Provide the [X, Y] coordinate of the cell's center where the given text is located.  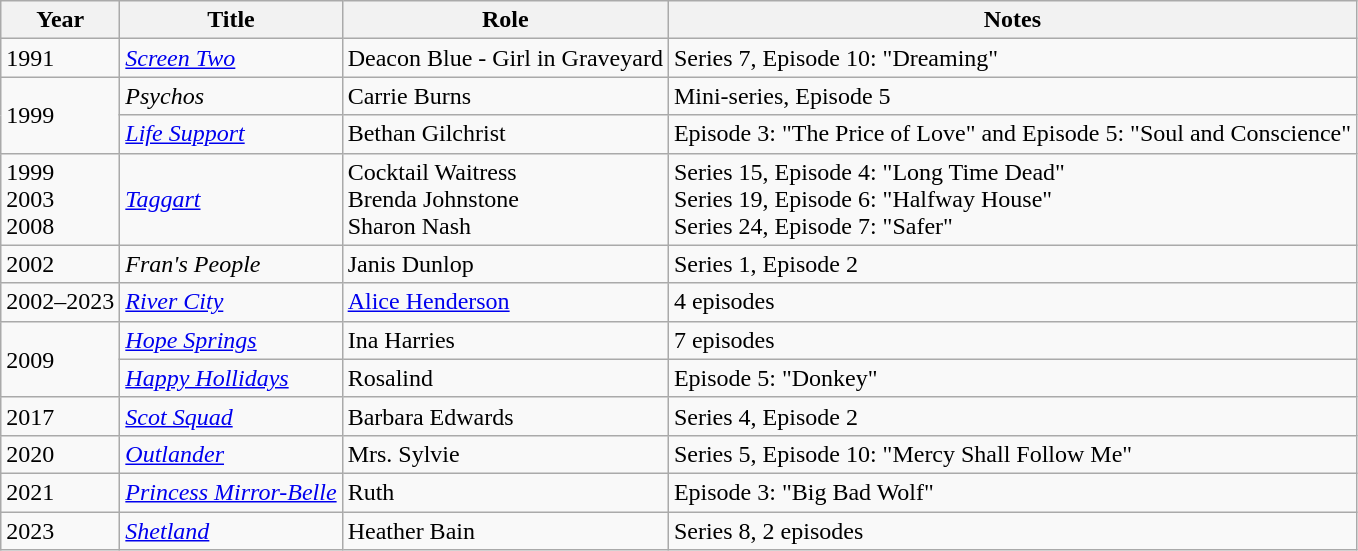
1999 [60, 115]
Psychos [231, 96]
Mini-series, Episode 5 [1012, 96]
Episode 3: "The Price of Love" and Episode 5: "Soul and Conscience" [1012, 134]
Happy Hollidays [231, 378]
Fran's People [231, 264]
Ruth [505, 492]
Series 5, Episode 10: "Mercy Shall Follow Me" [1012, 454]
Year [60, 20]
Series 8, 2 episodes [1012, 531]
Hope Springs [231, 340]
Role [505, 20]
Ina Harries [505, 340]
Series 7, Episode 10: "Dreaming" [1012, 58]
Life Support [231, 134]
Series 1, Episode 2 [1012, 264]
Carrie Burns [505, 96]
River City [231, 302]
2009 [60, 359]
Mrs. Sylvie [505, 454]
Cocktail WaitressBrenda JohnstoneSharon Nash [505, 199]
2020 [60, 454]
Series 4, Episode 2 [1012, 416]
Alice Henderson [505, 302]
Title [231, 20]
Episode 5: "Donkey" [1012, 378]
Deacon Blue - Girl in Graveyard [505, 58]
Janis Dunlop [505, 264]
Princess Mirror-Belle [231, 492]
Bethan Gilchrist [505, 134]
Scot Squad [231, 416]
Rosalind [505, 378]
Episode 3: "Big Bad Wolf" [1012, 492]
2002 [60, 264]
Screen Two [231, 58]
1991 [60, 58]
4 episodes [1012, 302]
2023 [60, 531]
Outlander [231, 454]
Heather Bain [505, 531]
2021 [60, 492]
7 episodes [1012, 340]
199920032008 [60, 199]
Notes [1012, 20]
Shetland [231, 531]
Series 15, Episode 4: "Long Time Dead"Series 19, Episode 6: "Halfway House"Series 24, Episode 7: "Safer" [1012, 199]
Taggart [231, 199]
2017 [60, 416]
Barbara Edwards [505, 416]
2002–2023 [60, 302]
